Scan for the cell matching the given text and deliver its (X, Y) coordinate at center. 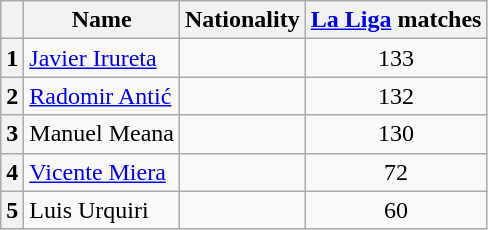
Nationality (242, 20)
130 (396, 134)
Luis Urquiri (102, 210)
2 (12, 96)
Manuel Meana (102, 134)
5 (12, 210)
72 (396, 172)
Radomir Antić (102, 96)
132 (396, 96)
60 (396, 210)
La Liga matches (396, 20)
Vicente Miera (102, 172)
Name (102, 20)
Javier Irureta (102, 58)
4 (12, 172)
1 (12, 58)
133 (396, 58)
3 (12, 134)
